From the cell containing the given text, extract its center point as [x, y] coordinate. 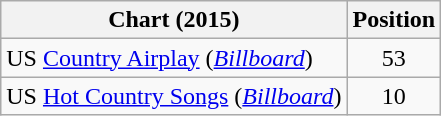
53 [394, 58]
US Country Airplay (Billboard) [174, 58]
Position [394, 20]
Chart (2015) [174, 20]
US Hot Country Songs (Billboard) [174, 96]
10 [394, 96]
